Provide the [X, Y] coordinate of the cell's center where the given text is located.  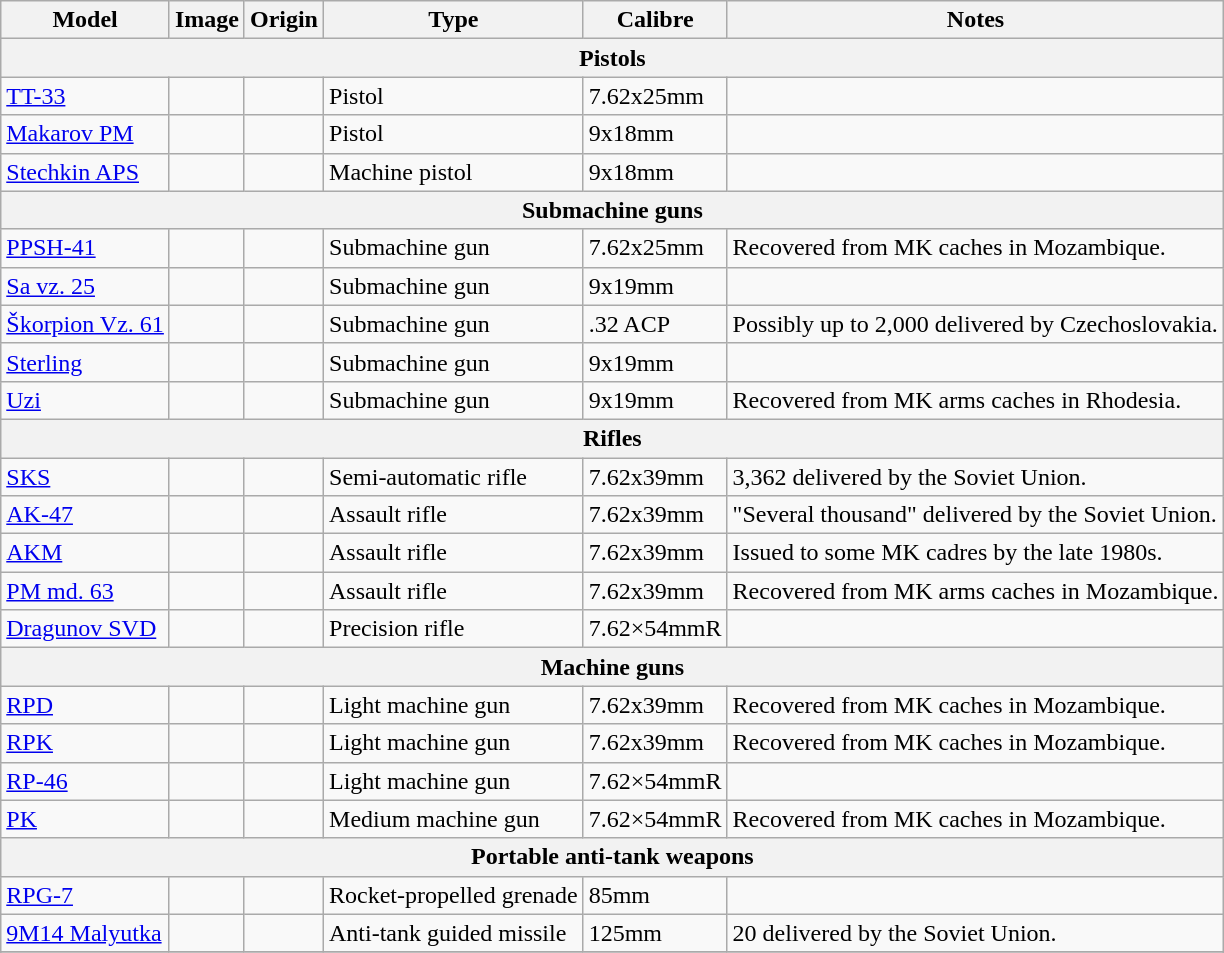
Rifles [612, 438]
Uzi [86, 400]
RP-46 [86, 781]
Type [454, 20]
Notes [976, 20]
Rocket-propelled grenade [454, 895]
Machine pistol [454, 172]
Semi-automatic rifle [454, 477]
AKM [86, 553]
Image [206, 20]
3,362 delivered by the Soviet Union. [976, 477]
Škorpion Vz. 61 [86, 324]
Origin [284, 20]
PPSH-41 [86, 248]
Dragunov SVD [86, 629]
Sa vz. 25 [86, 286]
Sterling [86, 362]
Possibly up to 2,000 delivered by Czechoslovakia. [976, 324]
125mm [655, 933]
PK [86, 819]
Makarov PM [86, 134]
"Several thousand" delivered by the Soviet Union. [976, 515]
Medium machine gun [454, 819]
Recovered from MK arms caches in Rhodesia. [976, 400]
Portable anti-tank weapons [612, 857]
RPK [86, 743]
Calibre [655, 20]
Anti-tank guided missile [454, 933]
SKS [86, 477]
Pistols [612, 58]
85mm [655, 895]
Machine guns [612, 667]
RPD [86, 705]
PM md. 63 [86, 591]
9M14 Malyutka [86, 933]
Submachine guns [612, 210]
Stechkin APS [86, 172]
Recovered from MK arms caches in Mozambique. [976, 591]
RPG-7 [86, 895]
.32 ACP [655, 324]
TT-33 [86, 96]
AK-47 [86, 515]
20 delivered by the Soviet Union. [976, 933]
Model [86, 20]
Precision rifle [454, 629]
Issued to some MK cadres by the late 1980s. [976, 553]
